Capture the cell that displays the provided text and extract its (X, Y) central coordinate. 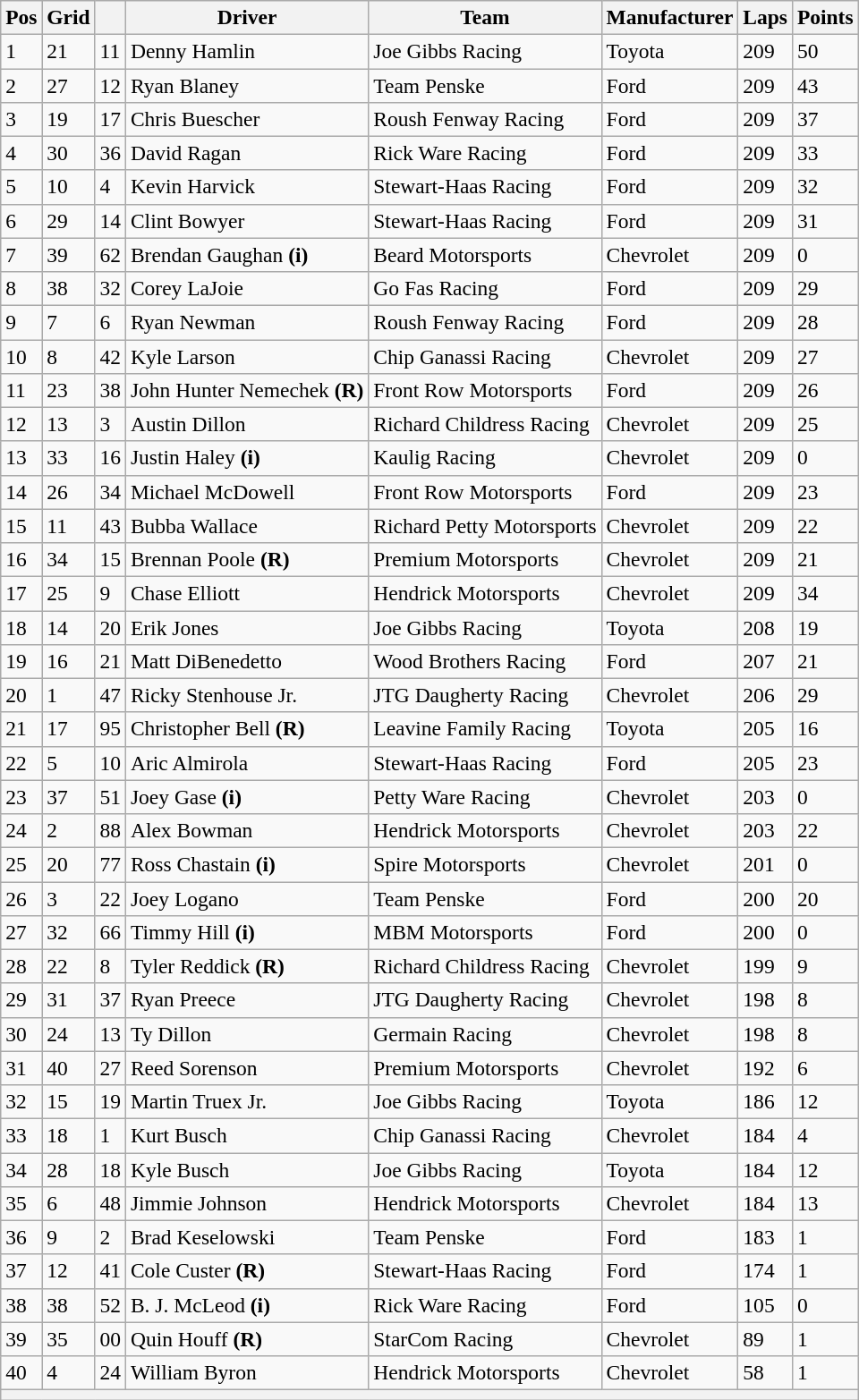
Chris Buescher (247, 119)
Ty Dillon (247, 1034)
77 (110, 864)
Team (485, 17)
186 (766, 1101)
Laps (766, 17)
Michael McDowell (247, 492)
John Hunter Nemechek (R) (247, 390)
Richard Petty Motorsports (485, 526)
Kevin Harvick (247, 187)
207 (766, 661)
206 (766, 695)
William Byron (247, 1372)
201 (766, 864)
41 (110, 1271)
Manufacturer (669, 17)
Go Fas Racing (485, 288)
Ryan Preece (247, 1000)
48 (110, 1203)
Joey Logano (247, 898)
95 (110, 729)
Timmy Hill (i) (247, 932)
Justin Haley (i) (247, 458)
51 (110, 797)
Bubba Wallace (247, 526)
47 (110, 695)
MBM Motorsports (485, 932)
Erik Jones (247, 627)
David Ragan (247, 153)
89 (766, 1339)
174 (766, 1271)
Chase Elliott (247, 593)
Alex Bowman (247, 830)
Tyler Reddick (R) (247, 966)
Jimmie Johnson (247, 1203)
Cole Custer (R) (247, 1271)
52 (110, 1305)
Pos (21, 17)
Joey Gase (i) (247, 797)
Beard Motorsports (485, 255)
Austin Dillon (247, 424)
Corey LaJoie (247, 288)
Ryan Blaney (247, 85)
Denny Hamlin (247, 51)
58 (766, 1372)
StarCom Racing (485, 1339)
50 (825, 51)
Points (825, 17)
Driver (247, 17)
Reed Sorenson (247, 1068)
199 (766, 966)
42 (110, 356)
Brendan Gaughan (i) (247, 255)
00 (110, 1339)
66 (110, 932)
208 (766, 627)
62 (110, 255)
Kyle Busch (247, 1169)
Brennan Poole (R) (247, 559)
Aric Almirola (247, 763)
Brad Keselowski (247, 1237)
Grid (68, 17)
Martin Truex Jr. (247, 1101)
Leavine Family Racing (485, 729)
Petty Ware Racing (485, 797)
Christopher Bell (R) (247, 729)
Quin Houff (R) (247, 1339)
Kurt Busch (247, 1135)
Kaulig Racing (485, 458)
Clint Bowyer (247, 221)
Ross Chastain (i) (247, 864)
Ricky Stenhouse Jr. (247, 695)
Ryan Newman (247, 322)
192 (766, 1068)
Spire Motorsports (485, 864)
B. J. McLeod (i) (247, 1305)
105 (766, 1305)
Matt DiBenedetto (247, 661)
Kyle Larson (247, 356)
88 (110, 830)
Germain Racing (485, 1034)
183 (766, 1237)
Wood Brothers Racing (485, 661)
